Determine the [X, Y] coordinate at the center of the cell enclosing the given text.  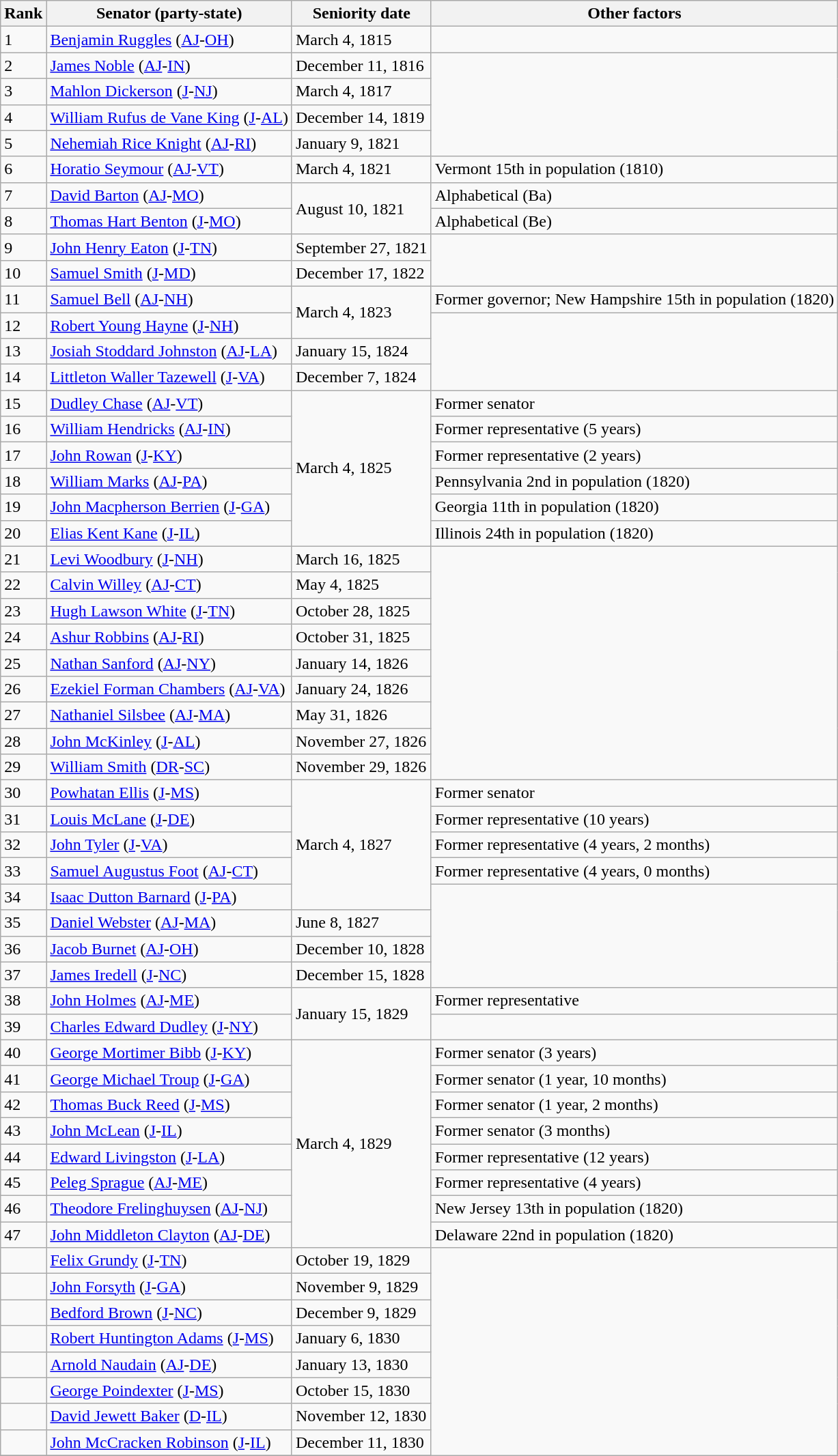
27 [23, 715]
October 28, 1825 [361, 611]
47 [23, 1235]
Former representative (5 years) [634, 429]
Powhatan Ellis (J-MS) [169, 793]
George Michael Troup (J-GA) [169, 1079]
David Jewett Baker (D-IL) [169, 1416]
John McCracken Robinson (J-IL) [169, 1442]
23 [23, 611]
Former governor; New Hampshire 15th in population (1820) [634, 299]
17 [23, 455]
June 8, 1827 [361, 923]
May 4, 1825 [361, 585]
George Mortimer Bibb (J-KY) [169, 1053]
David Barton (AJ-MO) [169, 195]
James Iredell (J-NC) [169, 975]
28 [23, 741]
Former representative (10 years) [634, 819]
35 [23, 923]
Seniority date [361, 14]
Former representative (12 years) [634, 1157]
January 14, 1826 [361, 663]
37 [23, 975]
New Jersey 13th in population (1820) [634, 1209]
38 [23, 1001]
October 31, 1825 [361, 637]
Samuel Smith (J-MD) [169, 273]
Hugh Lawson White (J-TN) [169, 611]
January 6, 1830 [361, 1339]
25 [23, 663]
George Poindexter (J-MS) [169, 1390]
46 [23, 1209]
Daniel Webster (AJ-MA) [169, 923]
William Rufus de Vane King (J-AL) [169, 117]
March 4, 1823 [361, 312]
December 10, 1828 [361, 949]
45 [23, 1183]
October 15, 1830 [361, 1390]
Robert Young Hayne (J-NH) [169, 326]
31 [23, 819]
January 24, 1826 [361, 689]
Senator (party-state) [169, 14]
Samuel Bell (AJ-NH) [169, 299]
January 13, 1830 [361, 1365]
14 [23, 377]
Arnold Naudain (AJ-DE) [169, 1365]
James Noble (AJ-IN) [169, 66]
John Rowan (J-KY) [169, 455]
26 [23, 689]
Edward Livingston (J-LA) [169, 1157]
September 27, 1821 [361, 247]
John Holmes (AJ-ME) [169, 1001]
January 9, 1821 [361, 143]
44 [23, 1157]
William Smith (DR-SC) [169, 767]
Charles Edward Dudley (J-NY) [169, 1027]
Bedford Brown (J-NC) [169, 1313]
6 [23, 169]
33 [23, 871]
January 15, 1824 [361, 352]
4 [23, 117]
March 4, 1817 [361, 91]
Ezekiel Forman Chambers (AJ-VA) [169, 689]
Levi Woodbury (J-NH) [169, 559]
15 [23, 403]
9 [23, 247]
11 [23, 299]
Vermont 15th in population (1810) [634, 169]
John Forsyth (J-GA) [169, 1287]
Felix Grundy (J-TN) [169, 1261]
August 10, 1821 [361, 208]
7 [23, 195]
20 [23, 533]
Peleg Sprague (AJ-ME) [169, 1183]
36 [23, 949]
October 19, 1829 [361, 1261]
2 [23, 66]
Ashur Robbins (AJ-RI) [169, 637]
Isaac Dutton Barnard (J-PA) [169, 897]
December 7, 1824 [361, 377]
Thomas Buck Reed (J-MS) [169, 1104]
November 9, 1829 [361, 1287]
Former senator (1 year, 10 months) [634, 1079]
December 17, 1822 [361, 273]
Alphabetical (Ba) [634, 195]
Delaware 22nd in population (1820) [634, 1235]
John Macpherson Berrien (J-GA) [169, 507]
March 16, 1825 [361, 559]
12 [23, 326]
39 [23, 1027]
Former representative (4 years) [634, 1183]
Littleton Waller Tazewell (J-VA) [169, 377]
William Hendricks (AJ-IN) [169, 429]
24 [23, 637]
March 4, 1821 [361, 169]
8 [23, 221]
December 9, 1829 [361, 1313]
22 [23, 585]
Former senator (1 year, 2 months) [634, 1104]
March 4, 1829 [361, 1143]
November 27, 1826 [361, 741]
42 [23, 1104]
Nathan Sanford (AJ-NY) [169, 663]
May 31, 1826 [361, 715]
29 [23, 767]
19 [23, 507]
John Tyler (J-VA) [169, 845]
Benjamin Ruggles (AJ-OH) [169, 40]
Former representative (2 years) [634, 455]
Illinois 24th in population (1820) [634, 533]
18 [23, 481]
Alphabetical (Be) [634, 221]
John McKinley (J-AL) [169, 741]
Jacob Burnet (AJ-OH) [169, 949]
John McLean (J-IL) [169, 1130]
32 [23, 845]
Horatio Seymour (AJ-VT) [169, 169]
January 15, 1829 [361, 1014]
10 [23, 273]
December 11, 1830 [361, 1442]
13 [23, 352]
1 [23, 40]
41 [23, 1079]
40 [23, 1053]
Robert Huntington Adams (J-MS) [169, 1339]
34 [23, 897]
November 29, 1826 [361, 767]
Elias Kent Kane (J-IL) [169, 533]
Other factors [634, 14]
December 14, 1819 [361, 117]
William Marks (AJ-PA) [169, 481]
Former representative [634, 1001]
December 11, 1816 [361, 66]
Former representative (4 years, 0 months) [634, 871]
16 [23, 429]
30 [23, 793]
Former representative (4 years, 2 months) [634, 845]
Rank [23, 14]
Former senator (3 years) [634, 1053]
5 [23, 143]
John Middleton Clayton (AJ-DE) [169, 1235]
43 [23, 1130]
Georgia 11th in population (1820) [634, 507]
3 [23, 91]
March 4, 1825 [361, 468]
Josiah Stoddard Johnston (AJ-LA) [169, 352]
Nathaniel Silsbee (AJ-MA) [169, 715]
Mahlon Dickerson (J-NJ) [169, 91]
Dudley Chase (AJ-VT) [169, 403]
Pennsylvania 2nd in population (1820) [634, 481]
December 15, 1828 [361, 975]
Theodore Frelinghuysen (AJ-NJ) [169, 1209]
March 4, 1815 [361, 40]
Former senator (3 months) [634, 1130]
Louis McLane (J-DE) [169, 819]
November 12, 1830 [361, 1416]
Thomas Hart Benton (J-MO) [169, 221]
March 4, 1827 [361, 845]
John Henry Eaton (J-TN) [169, 247]
21 [23, 559]
Nehemiah Rice Knight (AJ-RI) [169, 143]
Samuel Augustus Foot (AJ-CT) [169, 871]
Calvin Willey (AJ-CT) [169, 585]
